Scan for the cell matching the given text and deliver its (X, Y) coordinate at center. 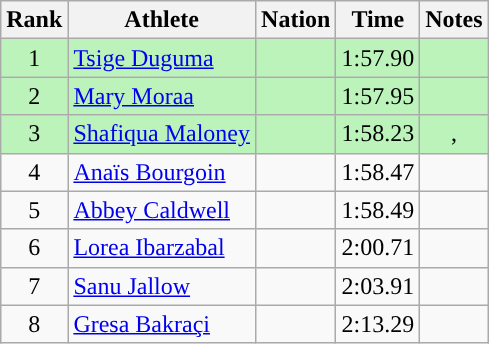
Notes (454, 20)
Rank (34, 20)
4 (34, 172)
2:00.71 (378, 248)
Athlete (162, 20)
Time (378, 20)
Anaïs Bourgoin (162, 172)
Lorea Ibarzabal (162, 248)
8 (34, 324)
5 (34, 210)
2:13.29 (378, 324)
2:03.91 (378, 286)
Gresa Bakraçi (162, 324)
3 (34, 134)
1:58.23 (378, 134)
2 (34, 96)
Mary Moraa (162, 96)
Sanu Jallow (162, 286)
Shafiqua Maloney (162, 134)
7 (34, 286)
, (454, 134)
Tsige Duguma (162, 58)
1:57.95 (378, 96)
Abbey Caldwell (162, 210)
1:58.49 (378, 210)
1 (34, 58)
Nation (296, 20)
1:57.90 (378, 58)
6 (34, 248)
1:58.47 (378, 172)
